Determine the (x, y) coordinate at the center of the cell enclosing the given text.  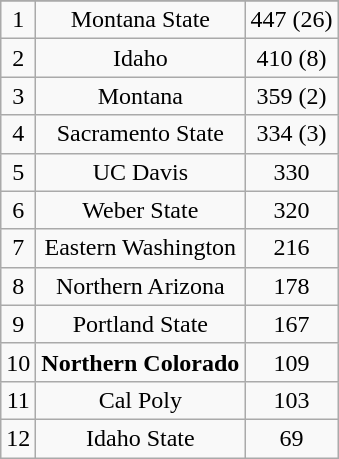
3 (18, 96)
10 (18, 362)
447 (26) (292, 20)
103 (292, 400)
109 (292, 362)
Montana (140, 96)
11 (18, 400)
330 (292, 172)
9 (18, 324)
12 (18, 438)
Montana State (140, 20)
Northern Arizona (140, 286)
4 (18, 134)
Sacramento State (140, 134)
Idaho State (140, 438)
Cal Poly (140, 400)
178 (292, 286)
8 (18, 286)
Idaho (140, 58)
167 (292, 324)
Weber State (140, 210)
359 (2) (292, 96)
7 (18, 248)
216 (292, 248)
410 (8) (292, 58)
Portland State (140, 324)
6 (18, 210)
2 (18, 58)
320 (292, 210)
1 (18, 20)
Northern Colorado (140, 362)
5 (18, 172)
Eastern Washington (140, 248)
334 (3) (292, 134)
UC Davis (140, 172)
69 (292, 438)
